For the text-containing cell, return its midpoint in (x, y) coordinate format. 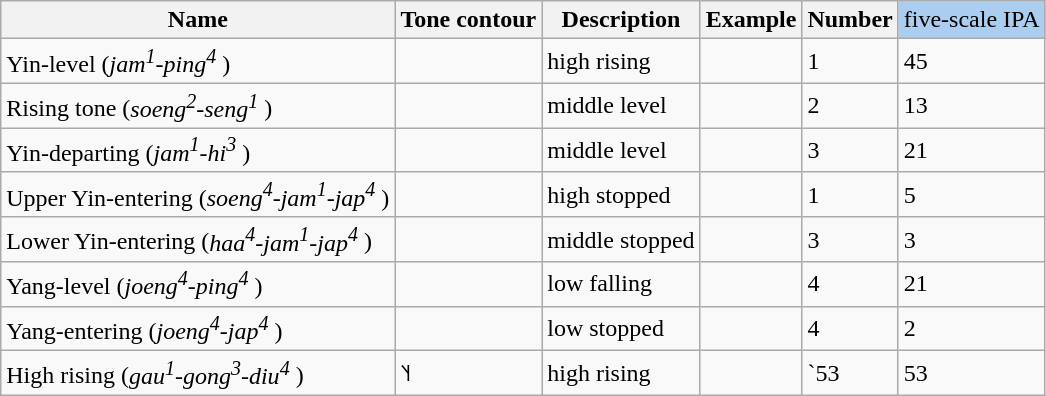
`53 (850, 374)
Yang-level (joeng4-ping4 ) (198, 284)
Number (850, 20)
Yin-departing (jam1-hi3 ) (198, 150)
high stopped (621, 194)
low falling (621, 284)
Example (751, 20)
Upper Yin-entering (soeng4-jam1-jap4 ) (198, 194)
middle stopped (621, 240)
53 (972, 374)
Description (621, 20)
Yang-entering (joeng4-jap4 ) (198, 328)
45 (972, 62)
Rising tone (soeng2-seng1 ) (198, 106)
Lower Yin-entering (haa4-jam1-jap4 ) (198, 240)
13 (972, 106)
Tone contour (468, 20)
five-scale IPA (972, 20)
Name (198, 20)
Yin-level (jam1-ping4 ) (198, 62)
low stopped (621, 328)
5 (972, 194)
˥˧ (468, 374)
High rising (gau1-gong3-diu4 ) (198, 374)
